Return [X, Y] of the center of cell containing provided text 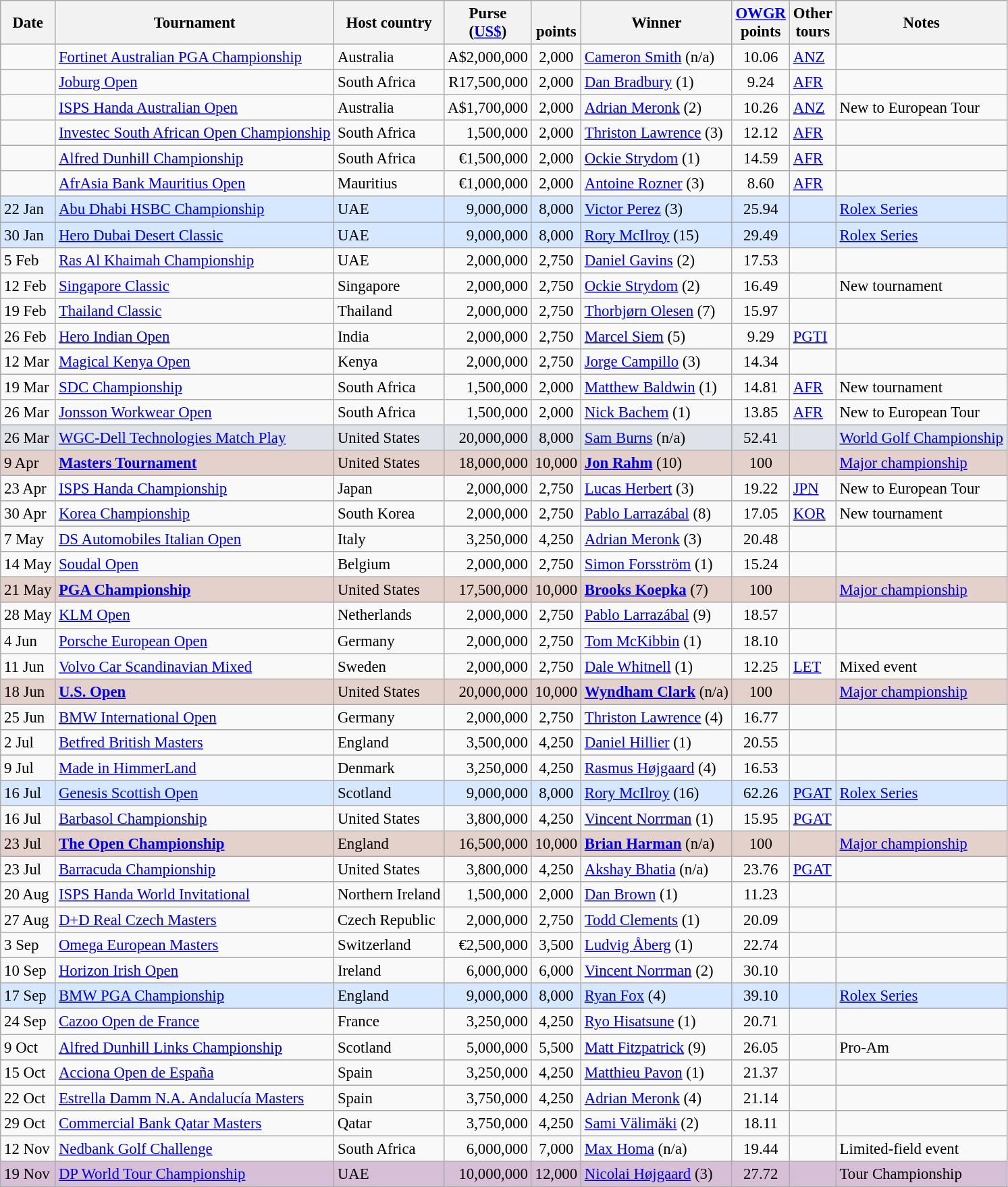
Ockie Strydom (1) [656, 159]
17.05 [760, 514]
Tour Championship [921, 1174]
Masters Tournament [194, 463]
AfrAsia Bank Mauritius Open [194, 184]
27.72 [760, 1174]
Singapore Classic [194, 286]
9.29 [760, 336]
Marcel Siem (5) [656, 336]
13.85 [760, 413]
€1,000,000 [488, 184]
15.97 [760, 311]
Omega European Masters [194, 945]
Barracuda Championship [194, 870]
Todd Clements (1) [656, 920]
Lucas Herbert (3) [656, 489]
Thailand Classic [194, 311]
17 Sep [28, 996]
Magical Kenya Open [194, 362]
19.22 [760, 489]
16.49 [760, 286]
7 May [28, 539]
Commercial Bank Qatar Masters [194, 1123]
Adrian Meronk (4) [656, 1098]
30 Apr [28, 514]
Acciona Open de España [194, 1072]
Limited-field event [921, 1149]
World Golf Championship [921, 438]
18.10 [760, 641]
24 Sep [28, 1022]
Denmark [389, 768]
R17,500,000 [488, 82]
Dale Whitnell (1) [656, 666]
20.09 [760, 920]
Fortinet Australian PGA Championship [194, 57]
25.94 [760, 209]
Volvo Car Scandinavian Mixed [194, 666]
28 May [28, 616]
Ludvig Åberg (1) [656, 945]
9.24 [760, 82]
Matthieu Pavon (1) [656, 1072]
Dan Brown (1) [656, 895]
16.77 [760, 717]
SDC Championship [194, 387]
Antoine Rozner (3) [656, 184]
10.06 [760, 57]
Ireland [389, 971]
14.81 [760, 387]
Soudal Open [194, 564]
4 Jun [28, 641]
Daniel Gavins (2) [656, 260]
Max Homa (n/a) [656, 1149]
DP World Tour Championship [194, 1174]
27 Aug [28, 920]
Thailand [389, 311]
23.76 [760, 870]
DS Automobiles Italian Open [194, 539]
D+D Real Czech Masters [194, 920]
16.53 [760, 768]
Cameron Smith (n/a) [656, 57]
14.59 [760, 159]
France [389, 1022]
12.25 [760, 666]
17.53 [760, 260]
U.S. Open [194, 691]
Nick Bachem (1) [656, 413]
9 Apr [28, 463]
Hero Dubai Desert Classic [194, 235]
23 Apr [28, 489]
17,500,000 [488, 590]
5 Feb [28, 260]
5,000,000 [488, 1047]
Czech Republic [389, 920]
30.10 [760, 971]
€2,500,000 [488, 945]
Othertours [813, 23]
7,000 [556, 1149]
Mixed event [921, 666]
Betfred British Masters [194, 743]
Thorbjørn Olesen (7) [656, 311]
Kenya [389, 362]
Thriston Lawrence (4) [656, 717]
Pablo Larrazábal (8) [656, 514]
Alfred Dunhill Links Championship [194, 1047]
12 Mar [28, 362]
21 May [28, 590]
Japan [389, 489]
Sweden [389, 666]
Mauritius [389, 184]
Date [28, 23]
18,000,000 [488, 463]
22.74 [760, 945]
Brian Harman (n/a) [656, 844]
Ryan Fox (4) [656, 996]
Wyndham Clark (n/a) [656, 691]
Jorge Campillo (3) [656, 362]
9 Oct [28, 1047]
14 May [28, 564]
Netherlands [389, 616]
3,500 [556, 945]
Switzerland [389, 945]
Investec South African Open Championship [194, 133]
Matt Fitzpatrick (9) [656, 1047]
15.95 [760, 818]
Genesis Scottish Open [194, 793]
8.60 [760, 184]
12 Nov [28, 1149]
Brooks Koepka (7) [656, 590]
12 Feb [28, 286]
points [556, 23]
9 Jul [28, 768]
Jonsson Workwear Open [194, 413]
19 Feb [28, 311]
Korea Championship [194, 514]
Purse(US$) [488, 23]
KLM Open [194, 616]
Sam Burns (n/a) [656, 438]
19 Nov [28, 1174]
Matthew Baldwin (1) [656, 387]
LET [813, 666]
Host country [389, 23]
Singapore [389, 286]
Horizon Irish Open [194, 971]
Pablo Larrazábal (9) [656, 616]
10.26 [760, 108]
Adrian Meronk (2) [656, 108]
20.48 [760, 539]
Daniel Hillier (1) [656, 743]
12.12 [760, 133]
22 Jan [28, 209]
6,000 [556, 971]
Victor Perez (3) [656, 209]
Cazoo Open de France [194, 1022]
Rory McIlroy (16) [656, 793]
Abu Dhabi HSBC Championship [194, 209]
15.24 [760, 564]
Porsche European Open [194, 641]
20.71 [760, 1022]
The Open Championship [194, 844]
18.11 [760, 1123]
Vincent Norrman (2) [656, 971]
PGTI [813, 336]
WGC-Dell Technologies Match Play [194, 438]
Belgium [389, 564]
Ras Al Khaimah Championship [194, 260]
30 Jan [28, 235]
16,500,000 [488, 844]
Tom McKibbin (1) [656, 641]
18 Jun [28, 691]
ISPS Handa Championship [194, 489]
52.41 [760, 438]
19 Mar [28, 387]
21.37 [760, 1072]
Barbasol Championship [194, 818]
Thriston Lawrence (3) [656, 133]
3 Sep [28, 945]
3,500,000 [488, 743]
10,000,000 [488, 1174]
18.57 [760, 616]
Ryo Hisatsune (1) [656, 1022]
62.26 [760, 793]
19.44 [760, 1149]
PGA Championship [194, 590]
Vincent Norrman (1) [656, 818]
BMW International Open [194, 717]
5,500 [556, 1047]
JPN [813, 489]
Northern Ireland [389, 895]
26.05 [760, 1047]
11 Jun [28, 666]
Joburg Open [194, 82]
20.55 [760, 743]
KOR [813, 514]
BMW PGA Championship [194, 996]
Italy [389, 539]
Tournament [194, 23]
Rasmus Højgaard (4) [656, 768]
Dan Bradbury (1) [656, 82]
14.34 [760, 362]
Hero Indian Open [194, 336]
26 Feb [28, 336]
A$1,700,000 [488, 108]
Notes [921, 23]
Winner [656, 23]
€1,500,000 [488, 159]
Estrella Damm N.A. Andalucía Masters [194, 1098]
Qatar [389, 1123]
Adrian Meronk (3) [656, 539]
20 Aug [28, 895]
South Korea [389, 514]
Nedbank Golf Challenge [194, 1149]
29.49 [760, 235]
ISPS Handa Australian Open [194, 108]
Jon Rahm (10) [656, 463]
11.23 [760, 895]
10 Sep [28, 971]
Made in HimmerLand [194, 768]
39.10 [760, 996]
25 Jun [28, 717]
Simon Forsström (1) [656, 564]
22 Oct [28, 1098]
Ockie Strydom (2) [656, 286]
Rory McIlroy (15) [656, 235]
15 Oct [28, 1072]
12,000 [556, 1174]
21.14 [760, 1098]
29 Oct [28, 1123]
Alfred Dunhill Championship [194, 159]
Nicolai Højgaard (3) [656, 1174]
ISPS Handa World Invitational [194, 895]
2 Jul [28, 743]
Akshay Bhatia (n/a) [656, 870]
Pro-Am [921, 1047]
Sami Välimäki (2) [656, 1123]
A$2,000,000 [488, 57]
OWGRpoints [760, 23]
India [389, 336]
